Identify which cell holds the provided text, then report its [x, y] central coordinate. 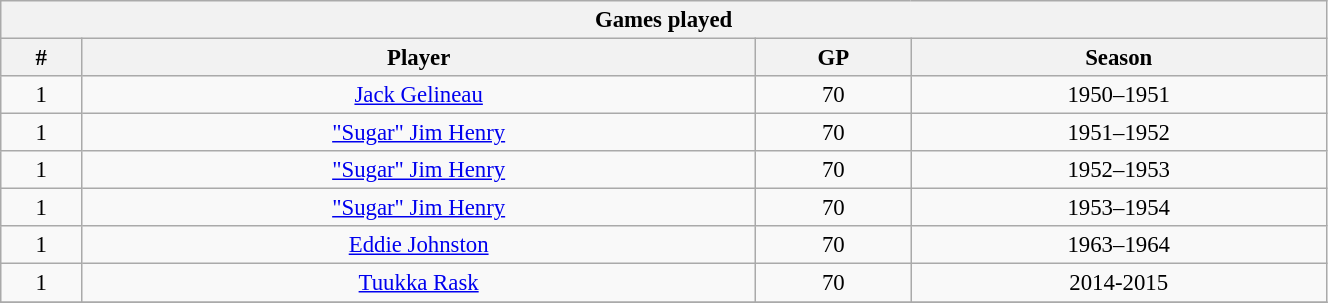
1953–1954 [1119, 208]
1950–1951 [1119, 95]
1952–1953 [1119, 170]
Season [1119, 58]
1951–1952 [1119, 133]
GP [834, 58]
2014-2015 [1119, 283]
Jack Gelineau [418, 95]
Eddie Johnston [418, 245]
Player [418, 58]
# [42, 58]
Tuukka Rask [418, 283]
Games played [664, 20]
1963–1964 [1119, 245]
